Capture the cell that displays the provided text and extract its (x, y) central coordinate. 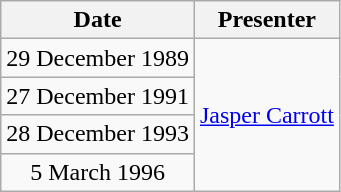
Date (98, 20)
27 December 1991 (98, 96)
Presenter (266, 20)
5 March 1996 (98, 172)
28 December 1993 (98, 134)
29 December 1989 (98, 58)
Jasper Carrott (266, 115)
